Detect which cell encompasses the target text, then output its (X, Y) center coordinate. 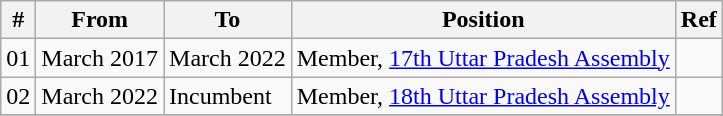
Member, 18th Uttar Pradesh Assembly (483, 96)
# (18, 20)
Ref (698, 20)
Member, 17th Uttar Pradesh Assembly (483, 58)
01 (18, 58)
To (228, 20)
Incumbent (228, 96)
Position (483, 20)
March 2017 (100, 58)
From (100, 20)
02 (18, 96)
